Capture the cell that displays the provided text and extract its (x, y) central coordinate. 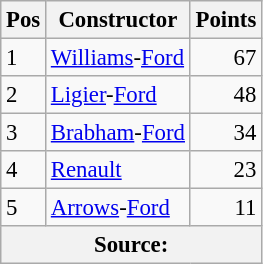
Arrows-Ford (118, 208)
3 (24, 133)
2 (24, 95)
67 (226, 58)
Source: (132, 245)
5 (24, 208)
34 (226, 133)
Brabham-Ford (118, 133)
Renault (118, 170)
1 (24, 58)
Points (226, 20)
Pos (24, 20)
11 (226, 208)
Ligier-Ford (118, 95)
Williams-Ford (118, 58)
23 (226, 170)
48 (226, 95)
Constructor (118, 20)
4 (24, 170)
